Return [x, y] of the center of cell containing provided text 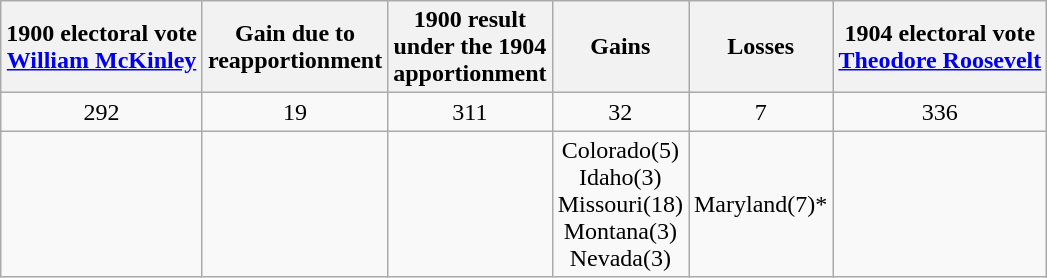
Losses [760, 47]
32 [620, 112]
1900 electoral voteWilliam McKinley [102, 47]
1900 resultunder the 1904apportionment [470, 47]
311 [470, 112]
Maryland(7)* [760, 204]
19 [294, 112]
292 [102, 112]
Gain due toreapportionment [294, 47]
336 [940, 112]
Colorado(5)Idaho(3)Missouri(18)Montana(3)Nevada(3) [620, 204]
Gains [620, 47]
1904 electoral voteTheodore Roosevelt [940, 47]
7 [760, 112]
